Extract the (X, Y) coordinate from the center of the cell holding the provided text.  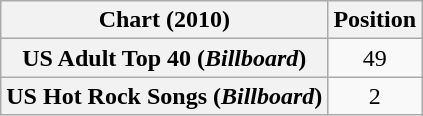
US Adult Top 40 (Billboard) (164, 58)
US Hot Rock Songs (Billboard) (164, 96)
2 (375, 96)
Chart (2010) (164, 20)
Position (375, 20)
49 (375, 58)
